Determine the (X, Y) coordinate at the center of the cell enclosing the given text.  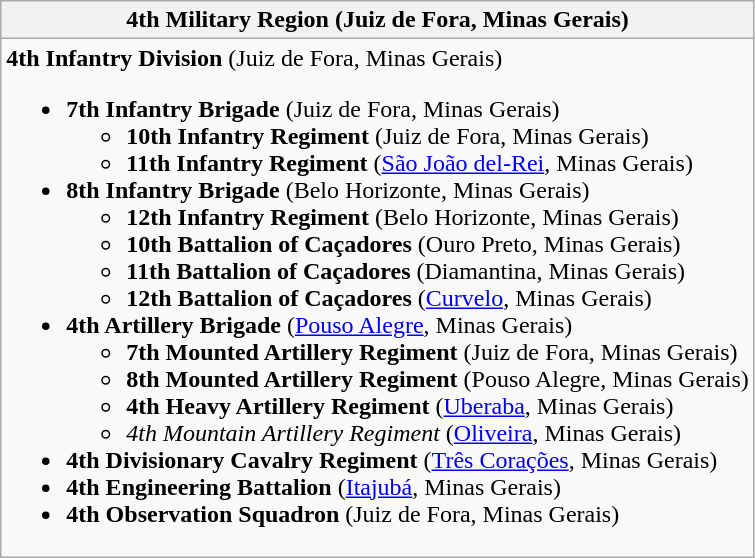
4th Military Region (Juiz de Fora, Minas Gerais) (378, 20)
